Find where the given text appears and provide that cell's center as [X, Y] coordinate. 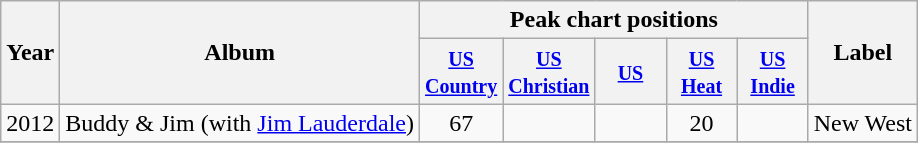
Album [240, 52]
US Indie [772, 72]
Buddy & Jim (with Jim Lauderdale) [240, 123]
20 [702, 123]
2012 [30, 123]
US Christian [549, 72]
US Country [462, 72]
Year [30, 52]
Peak chart positions [614, 20]
67 [462, 123]
Label [862, 52]
New West [862, 123]
US Heat [702, 72]
US [630, 72]
